Provide the (X, Y) coordinate of the cell's center where the given text is located.  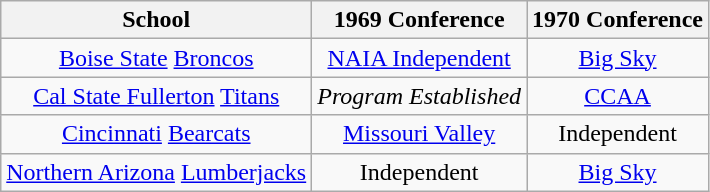
1969 Conference (420, 20)
Cal State Fullerton Titans (156, 96)
Missouri Valley (420, 134)
Cincinnati Bearcats (156, 134)
Boise State Broncos (156, 58)
CCAA (618, 96)
NAIA Independent (420, 58)
Northern Arizona Lumberjacks (156, 172)
Program Established (420, 96)
School (156, 20)
1970 Conference (618, 20)
